Pinpoint the cell where the given text exists, returning its (x, y) midpoint coordinate. 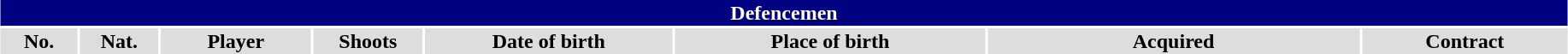
Defencemen (783, 13)
Shoots (368, 41)
Acquired (1173, 41)
No. (39, 41)
Place of birth (830, 41)
Nat. (120, 41)
Player (236, 41)
Contract (1465, 41)
Date of birth (549, 41)
